Return the [x, y] coordinate for the center point of the cell that contains the specified text.  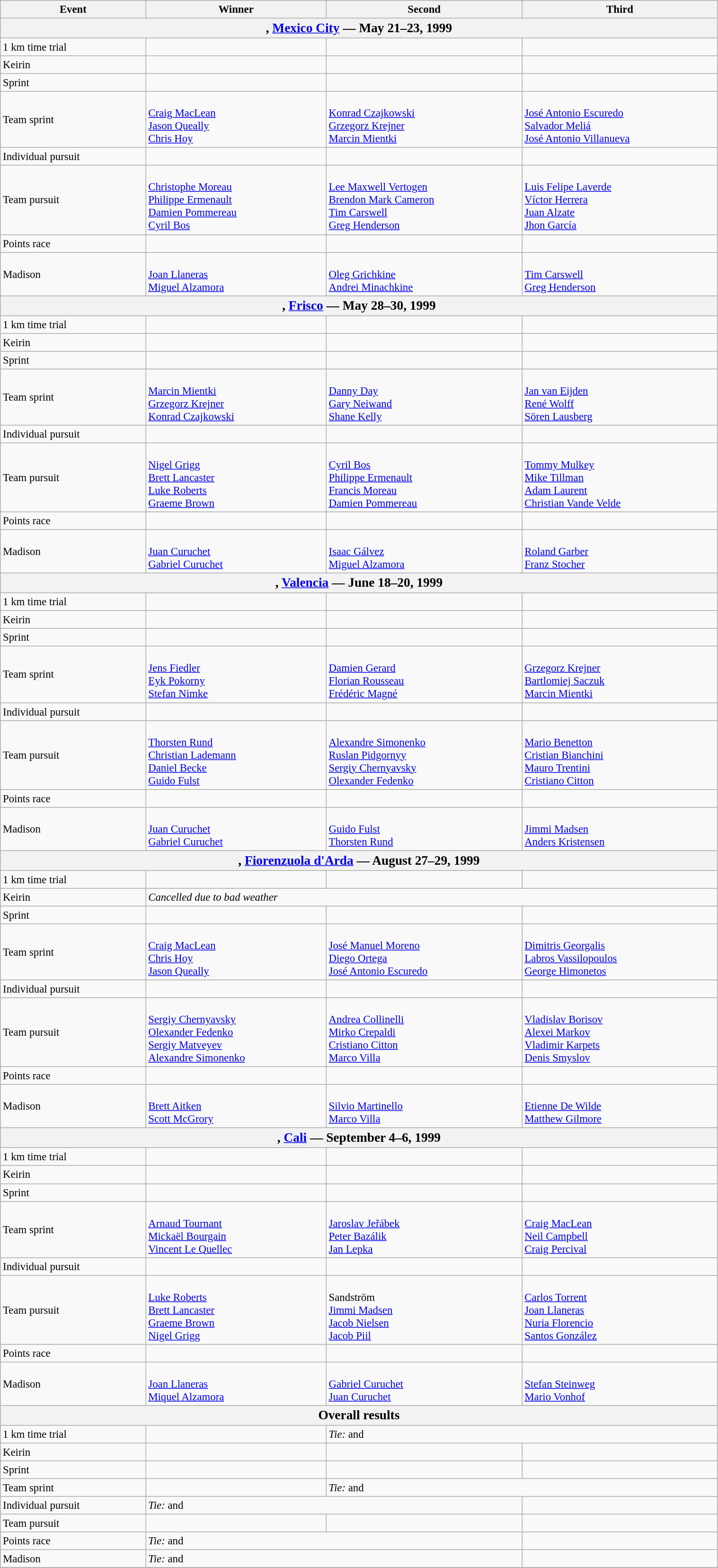
Carlos TorrentJoan LlanerasNuria FlorencioSantos González [620, 1310]
Christophe MoreauPhilippe ErmenaultDamien PommereauCyril Bos [236, 200]
Cancelled due to bad weather [432, 897]
Grzegorz KrejnerBartlomiej SaczukMarcin Mientki [620, 674]
Marcin MientkiGrzegorz KrejnerKonrad Czajkowski [236, 397]
Brett AitkenScott McGrory [236, 1106]
Etienne De WildeMatthew Gilmore [620, 1106]
Lee Maxwell VertogenBrendon Mark CameronTim CarswellGreg Henderson [424, 200]
Dimitris GeorgalisLabros VassilopoulosGeorge Himonetos [620, 952]
Guido FulstThorsten Rund [424, 829]
José Antonio EscuredoSalvador MeliáJosé Antonio Villanueva [620, 119]
José Manuel MorenoDiego OrtegaJosé Antonio Escuredo [424, 952]
Sergiy ChernyavskyOlexander FedenkoSergiy MatveyevAlexandre Simonenko [236, 1032]
Third [620, 9]
Craig MacLeanJason QueallyChris Hoy [236, 119]
, Fiorenzuola d'Arda — August 27–29, 1999 [359, 860]
Konrad CzajkowskiGrzegorz KrejnerMarcin Mientki [424, 119]
Stefan SteinwegMario Vonhof [620, 1384]
Silvio MartinelloMarco Villa [424, 1106]
Craig MacLeanChris HoyJason Queally [236, 952]
SandströmJimmi MadsenJacob NielsenJacob Piil [424, 1310]
, Cali — September 4–6, 1999 [359, 1138]
Nigel GriggBrett LancasterLuke RobertsGraeme Brown [236, 477]
Event [73, 9]
Joan LlanerasMiquel Alzamora [236, 1384]
Mario BenettonCristian BianchiniMauro TrentiniCristiano Citton [620, 755]
Cyril BosPhilippe ErmenaultFrancis MoreauDamien Pommereau [424, 477]
Alexandre SimonenkoRuslan PidgornyySergiy ChernyavskyOlexander Fedenko [424, 755]
Roland GarberFranz Stocher [620, 552]
Luke RobertsBrett LancasterGraeme BrownNigel Grigg [236, 1310]
Isaac GálvezMiguel Alzamora [424, 552]
Vladislav BorisovAlexei MarkovVladimir KarpetsDenis Smyslov [620, 1032]
Winner [236, 9]
Danny DayGary NeiwandShane Kelly [424, 397]
Jimmi MadsenAnders Kristensen [620, 829]
Jaroslav JeřábekPeter BazálikJan Lepka [424, 1229]
Andrea CollinelliMirko CrepaldiCristiano CittonMarco Villa [424, 1032]
Luis Felipe LaverdeVíctor HerreraJuan AlzateJhon García [620, 200]
Tim CarswellGreg Henderson [620, 274]
Jens FiedlerEyk PokornyStefan Nimke [236, 674]
Tommy MulkeyMike TillmanAdam LaurentChristian Vande Velde [620, 477]
, Frisco — May 28–30, 1999 [359, 305]
, Mexico City — May 21–23, 1999 [359, 28]
Overall results [359, 1416]
, Valencia — June 18–20, 1999 [359, 583]
Joan LlanerasMiguel Alzamora [236, 274]
Damien GerardFlorian RousseauFrédéric Magné [424, 674]
Thorsten RundChristian LademannDaniel BeckeGuido Fulst [236, 755]
Jan van EijdenRené WolffSören Lausberg [620, 397]
Gabriel CuruchetJuan Curuchet [424, 1384]
Second [424, 9]
Oleg GrichkineAndrei Minachkine [424, 274]
Arnaud TournantMickaël BourgainVincent Le Quellec [236, 1229]
Craig MacLeanNeil CampbellCraig Percival [620, 1229]
